For the text-containing cell, return its midpoint in (x, y) coordinate format. 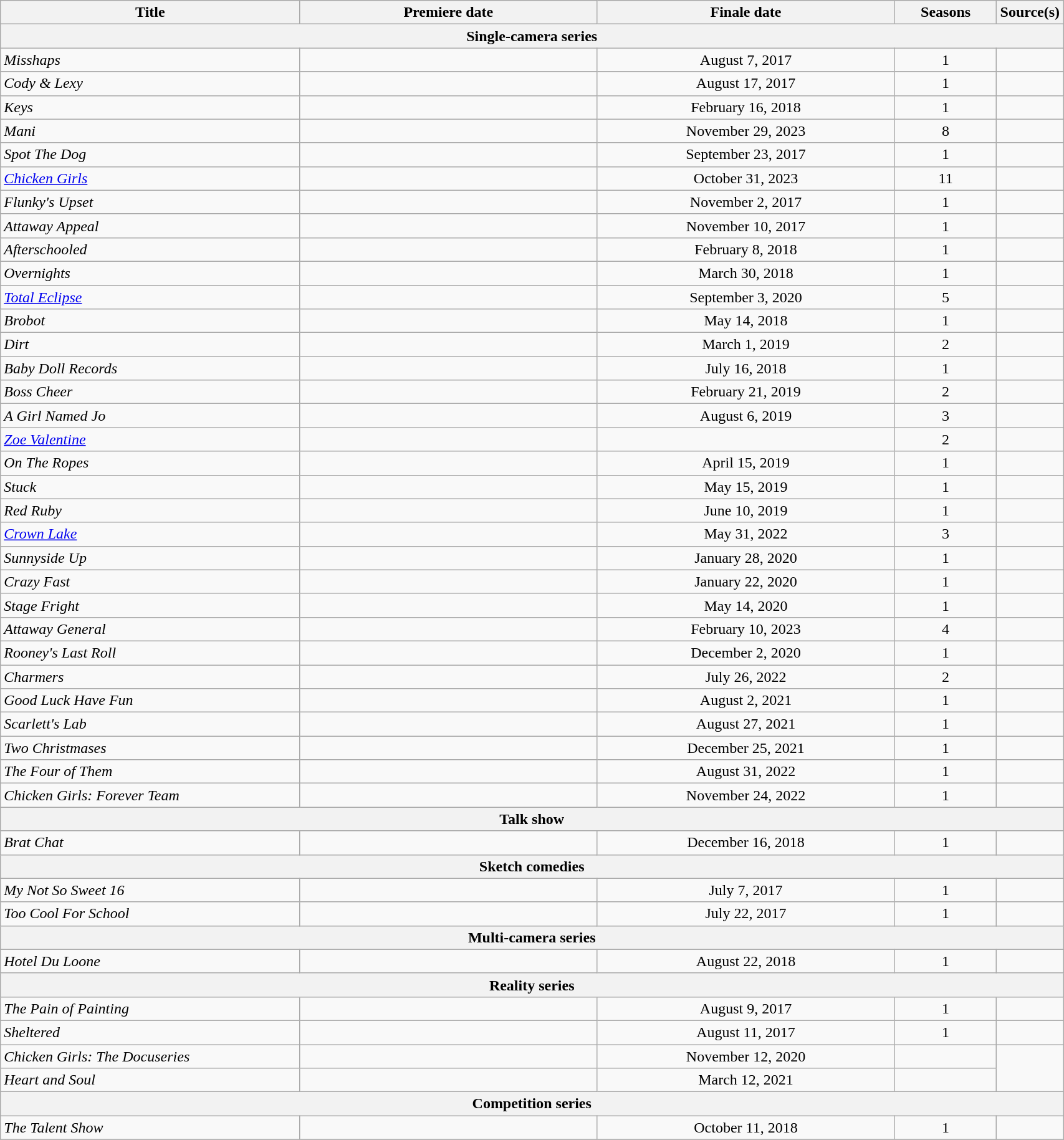
October 11, 2018 (746, 1128)
Premiere date (449, 12)
Boss Cheer (150, 392)
March 12, 2021 (746, 1080)
August 22, 2018 (746, 961)
July 22, 2017 (746, 914)
July 26, 2022 (746, 676)
Cody & Lexy (150, 84)
Stuck (150, 487)
July 16, 2018 (746, 368)
Chicken Girls: Forever Team (150, 795)
May 31, 2022 (746, 534)
Two Christmases (150, 748)
May 14, 2020 (746, 605)
On The Ropes (150, 463)
Zoe Valentine (150, 439)
June 10, 2019 (746, 510)
Chicken Girls (150, 178)
Brat Chat (150, 843)
Red Ruby (150, 510)
Misshaps (150, 60)
September 3, 2020 (746, 297)
November 10, 2017 (746, 226)
Mani (150, 131)
Stage Fright (150, 605)
Heart and Soul (150, 1080)
Charmers (150, 676)
Scarlett's Lab (150, 724)
Baby Doll Records (150, 368)
August 2, 2021 (746, 701)
Afterschooled (150, 249)
Crazy Fast (150, 582)
Overnights (150, 273)
Sheltered (150, 1032)
September 23, 2017 (746, 155)
Too Cool For School (150, 914)
November 2, 2017 (746, 202)
May 14, 2018 (746, 321)
Chicken Girls: The Docuseries (150, 1056)
December 2, 2020 (746, 653)
8 (946, 131)
February 21, 2019 (746, 392)
Title (150, 12)
February 10, 2023 (746, 629)
Seasons (946, 12)
November 12, 2020 (746, 1056)
January 22, 2020 (746, 582)
Keys (150, 107)
August 31, 2022 (746, 772)
October 31, 2023 (746, 178)
December 25, 2021 (746, 748)
11 (946, 178)
Hotel Du Loone (150, 961)
Reality series (532, 985)
August 9, 2017 (746, 1008)
Spot The Dog (150, 155)
Sketch comedies (532, 866)
March 1, 2019 (746, 345)
Brobot (150, 321)
Talk show (532, 819)
Good Luck Have Fun (150, 701)
July 7, 2017 (746, 890)
4 (946, 629)
May 15, 2019 (746, 487)
My Not So Sweet 16 (150, 890)
Single-camera series (532, 36)
March 30, 2018 (746, 273)
February 16, 2018 (746, 107)
December 16, 2018 (746, 843)
Sunnyside Up (150, 558)
August 7, 2017 (746, 60)
Attaway General (150, 629)
February 8, 2018 (746, 249)
Finale date (746, 12)
August 11, 2017 (746, 1032)
The Talent Show (150, 1128)
The Pain of Painting (150, 1008)
November 24, 2022 (746, 795)
Flunky's Upset (150, 202)
5 (946, 297)
Rooney's Last Roll (150, 653)
August 17, 2017 (746, 84)
Multi-camera series (532, 937)
August 27, 2021 (746, 724)
A Girl Named Jo (150, 416)
November 29, 2023 (746, 131)
The Four of Them (150, 772)
January 28, 2020 (746, 558)
Source(s) (1030, 12)
Crown Lake (150, 534)
Dirt (150, 345)
Total Eclipse (150, 297)
Competition series (532, 1104)
April 15, 2019 (746, 463)
August 6, 2019 (746, 416)
Attaway Appeal (150, 226)
